Provide the (X, Y) coordinate of the cell's center where the given text is located.  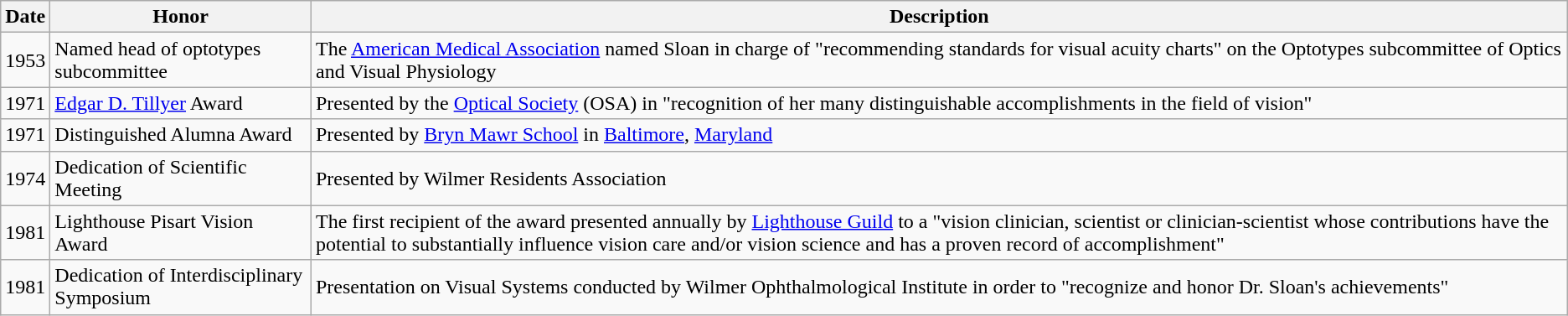
Presented by the Optical Society (OSA) in "recognition of her many distinguishable accomplishments in the field of vision" (939, 103)
Dedication of Interdisciplinary Symposium (181, 287)
Edgar D. Tillyer Award (181, 103)
Date (25, 17)
Distinguished Alumna Award (181, 135)
Dedication of Scientific Meeting (181, 178)
Lighthouse Pisart Vision Award (181, 233)
1974 (25, 178)
Honor (181, 17)
Presented by Bryn Mawr School in Baltimore, Maryland (939, 135)
Presentation on Visual Systems conducted by Wilmer Ophthalmological Institute in order to "recognize and honor Dr. Sloan's achievements" (939, 287)
Named head of optotypes subcommittee (181, 60)
Presented by Wilmer Residents Association (939, 178)
Description (939, 17)
1953 (25, 60)
